From the cell containing the given text, extract its center point as [X, Y] coordinate. 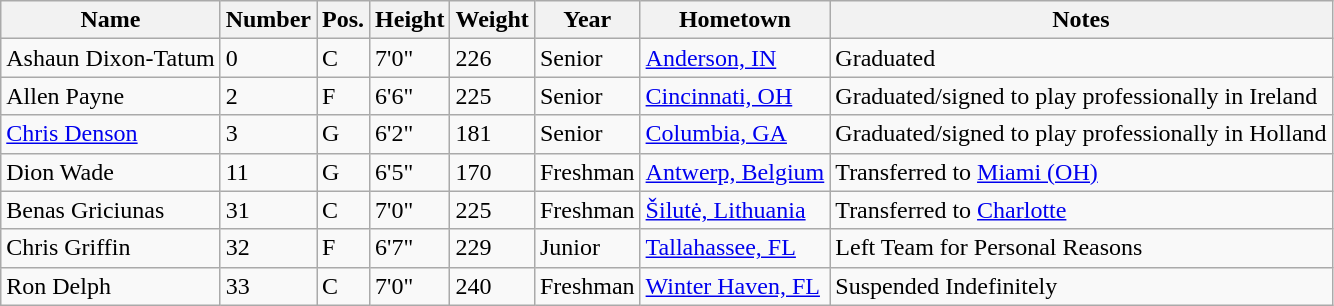
6'5" [410, 172]
181 [492, 134]
11 [268, 172]
Height [410, 20]
240 [492, 286]
Graduated [1081, 58]
Name [110, 20]
170 [492, 172]
Graduated/signed to play professionally in Ireland [1081, 96]
Šilutė, Lithuania [735, 210]
32 [268, 248]
Pos. [342, 20]
Suspended Indefinitely [1081, 286]
Left Team for Personal Reasons [1081, 248]
Columbia, GA [735, 134]
Chris Denson [110, 134]
Ron Delph [110, 286]
Notes [1081, 20]
Weight [492, 20]
Chris Griffin [110, 248]
229 [492, 248]
Number [268, 20]
6'2" [410, 134]
6'7" [410, 248]
226 [492, 58]
Cincinnati, OH [735, 96]
Anderson, IN [735, 58]
31 [268, 210]
3 [268, 134]
Dion Wade [110, 172]
0 [268, 58]
Winter Haven, FL [735, 286]
Year [587, 20]
Transferred to Miami (OH) [1081, 172]
2 [268, 96]
Hometown [735, 20]
Allen Payne [110, 96]
6'6" [410, 96]
Graduated/signed to play professionally in Holland [1081, 134]
Transferred to Charlotte [1081, 210]
Ashaun Dixon-Tatum [110, 58]
Antwerp, Belgium [735, 172]
Junior [587, 248]
Benas Griciunas [110, 210]
33 [268, 286]
Tallahassee, FL [735, 248]
